Output the (X, Y) coordinate of the center of the cell containing the given text.  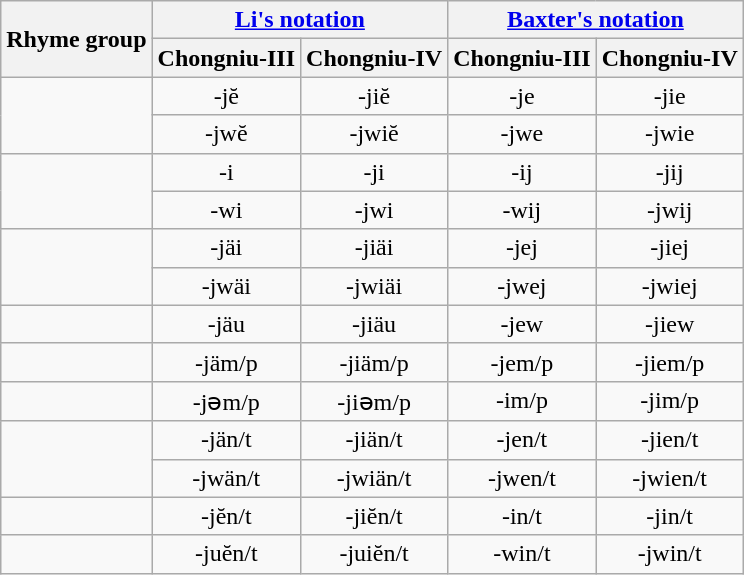
-ji (374, 172)
-jĕn/t (226, 516)
-jäu (226, 324)
-jiĕn/t (374, 516)
-jwiej (670, 286)
-jij (670, 172)
-jiĕ (374, 96)
-jiäi (374, 248)
-jäi (226, 248)
-wi (226, 210)
-jäm/p (226, 362)
-jwiän/t (374, 478)
-jiej (670, 248)
-jem/p (522, 362)
-jwi (374, 210)
-jien/t (670, 440)
-jew (522, 324)
-jim/p (670, 401)
-jiän/t (374, 440)
-jĕ (226, 96)
-jiew (670, 324)
-jwien/t (670, 478)
-jwe (522, 134)
Baxter's notation (596, 20)
-jiem/p (670, 362)
-jiəm/p (374, 401)
-jen/t (522, 440)
-jän/t (226, 440)
-jəm/p (226, 401)
-jiäu (374, 324)
-jiäm/p (374, 362)
-jwäi (226, 286)
-im/p (522, 401)
-jwin/t (670, 554)
Li's notation (300, 20)
-jwän/t (226, 478)
Rhyme group (76, 39)
-jwiäi (374, 286)
-jej (522, 248)
-jwij (670, 210)
-jwĕ (226, 134)
-win/t (522, 554)
-in/t (522, 516)
-jin/t (670, 516)
-jie (670, 96)
-wij (522, 210)
-jwie (670, 134)
-jwen/t (522, 478)
-jwej (522, 286)
-juĕn/t (226, 554)
-je (522, 96)
-jwiĕ (374, 134)
-ij (522, 172)
-juiĕn/t (374, 554)
-i (226, 172)
